Return the (x, y) coordinate for the center point of the cell that contains the specified text.  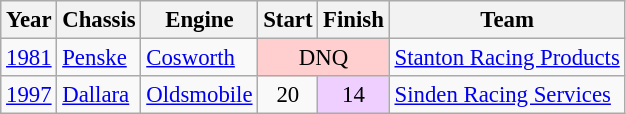
Sinden Racing Services (507, 95)
Penske (99, 58)
1981 (29, 58)
Oldsmobile (200, 95)
1997 (29, 95)
Stanton Racing Products (507, 58)
Chassis (99, 20)
Start (288, 20)
Cosworth (200, 58)
Dallara (99, 95)
Finish (354, 20)
Engine (200, 20)
Team (507, 20)
DNQ (324, 58)
Year (29, 20)
14 (354, 95)
20 (288, 95)
